Return (x, y) of the center of cell containing provided text 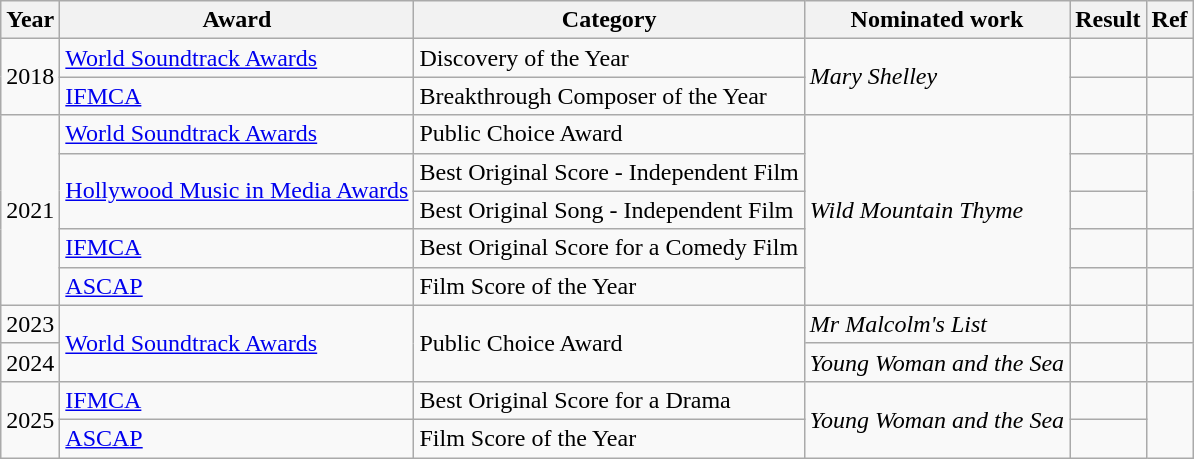
Hollywood Music in Media Awards (237, 191)
Nominated work (936, 20)
2021 (30, 210)
Mary Shelley (936, 77)
Category (609, 20)
Best Original Score for a Comedy Film (609, 248)
Year (30, 20)
Breakthrough Composer of the Year (609, 96)
Wild Mountain Thyme (936, 210)
2024 (30, 362)
2025 (30, 419)
Best Original Score for a Drama (609, 400)
Award (237, 20)
2023 (30, 324)
Best Original Song - Independent Film (609, 210)
Mr Malcolm's List (936, 324)
Best Original Score - Independent Film (609, 172)
2018 (30, 77)
Result (1108, 20)
Ref (1170, 20)
Discovery of the Year (609, 58)
